From the cell containing the given text, extract its center point as [x, y] coordinate. 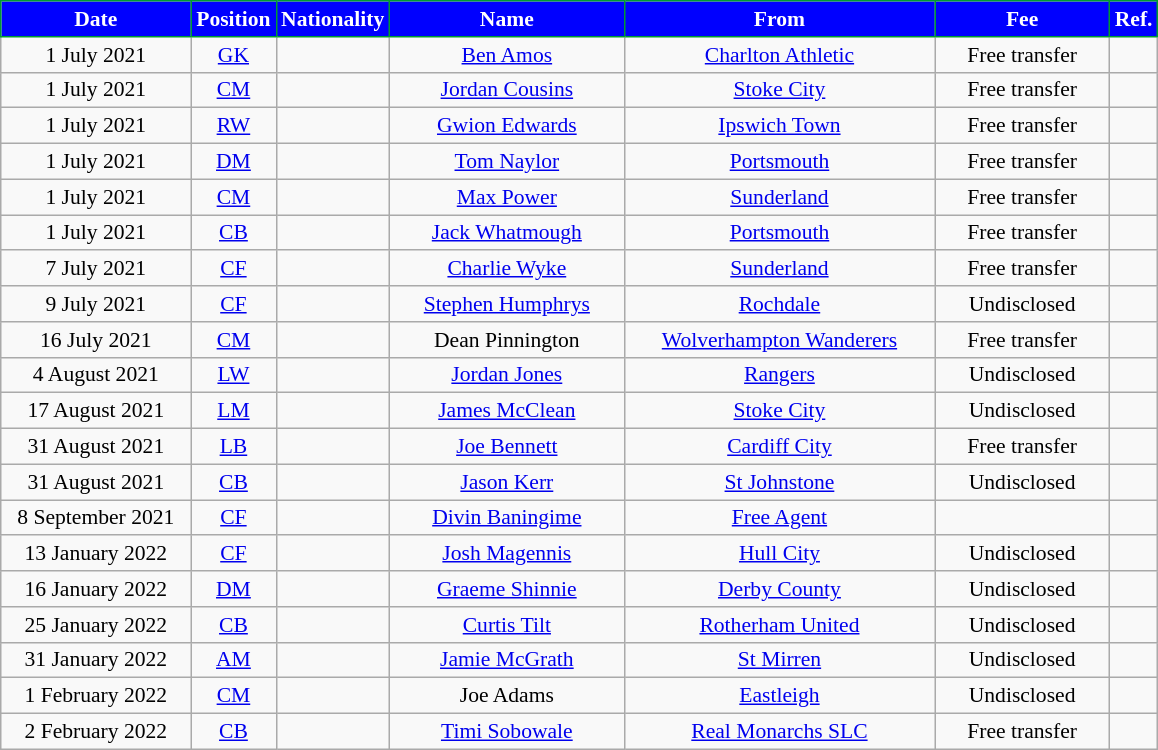
4 August 2021 [96, 375]
Charlie Wyke [506, 269]
25 January 2022 [96, 625]
Joe Adams [506, 696]
Josh Magennis [506, 554]
Wolverhampton Wanderers [779, 340]
Cardiff City [779, 447]
1 February 2022 [96, 696]
Rotherham United [779, 625]
Charlton Athletic [779, 55]
Position [234, 19]
Rangers [779, 375]
Jordan Cousins [506, 90]
Tom Naylor [506, 162]
Jason Kerr [506, 482]
16 January 2022 [96, 589]
Nationality [332, 19]
Gwion Edwards [506, 126]
Divin Baningime [506, 518]
AM [234, 660]
St Mirren [779, 660]
Real Monarchs SLC [779, 732]
Timi Sobowale [506, 732]
Graeme Shinnie [506, 589]
Ipswich Town [779, 126]
Max Power [506, 197]
LB [234, 447]
GK [234, 55]
Jordan Jones [506, 375]
Dean Pinnington [506, 340]
9 July 2021 [96, 304]
13 January 2022 [96, 554]
Stephen Humphrys [506, 304]
LM [234, 411]
2 February 2022 [96, 732]
St Johnstone [779, 482]
Fee [1022, 19]
16 July 2021 [96, 340]
Date [96, 19]
Curtis Tilt [506, 625]
Eastleigh [779, 696]
Hull City [779, 554]
8 September 2021 [96, 518]
31 January 2022 [96, 660]
Name [506, 19]
Free Agent [779, 518]
Jack Whatmough [506, 233]
17 August 2021 [96, 411]
RW [234, 126]
Derby County [779, 589]
Joe Bennett [506, 447]
LW [234, 375]
Ben Amos [506, 55]
Jamie McGrath [506, 660]
7 July 2021 [96, 269]
Ref. [1134, 19]
James McClean [506, 411]
Rochdale [779, 304]
From [779, 19]
